Determine the (x, y) coordinate at the center of the cell enclosing the given text.  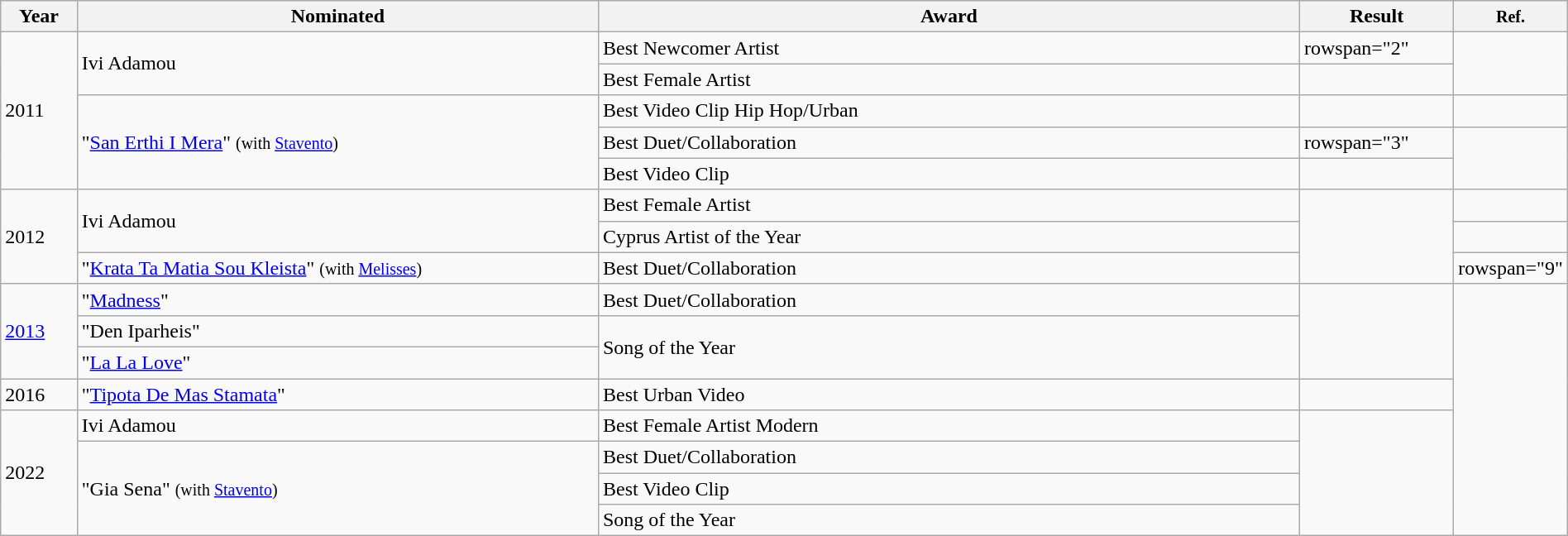
Best Urban Video (949, 395)
Award (949, 17)
"Den Iparheis" (337, 331)
rowspan="9" (1511, 268)
"Gia Sena" (with Stavento) (337, 489)
Ref. (1511, 17)
Best Video Clip Hip Hop/Urban (949, 111)
2016 (40, 395)
Result (1376, 17)
Cyprus Artist of the Year (949, 237)
"Krata Ta Matia Sou Kleista" (with Melisses) (337, 268)
"Tipota De Mas Stamata" (337, 395)
Best Newcomer Artist (949, 48)
2013 (40, 331)
"Madness" (337, 299)
2022 (40, 473)
2011 (40, 111)
rowspan="2" (1376, 48)
Year (40, 17)
Best Female Artist Modern (949, 426)
"San Erthi I Mera" (with Stavento) (337, 142)
Nominated (337, 17)
rowspan="3" (1376, 142)
"La La Love" (337, 362)
2012 (40, 237)
